Determine the (x, y) coordinate at the center of the cell enclosing the given text.  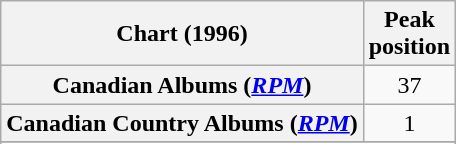
1 (409, 123)
Canadian Albums (RPM) (182, 85)
Peakposition (409, 34)
37 (409, 85)
Canadian Country Albums (RPM) (182, 123)
Chart (1996) (182, 34)
